Extract the [X, Y] coordinate from the center of the cell holding the provided text.  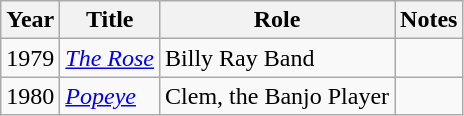
Popeye [110, 96]
Billy Ray Band [278, 58]
The Rose [110, 58]
Notes [429, 20]
Role [278, 20]
1980 [30, 96]
1979 [30, 58]
Year [30, 20]
Clem, the Banjo Player [278, 96]
Title [110, 20]
